From the cell containing the given text, extract its center point as [X, Y] coordinate. 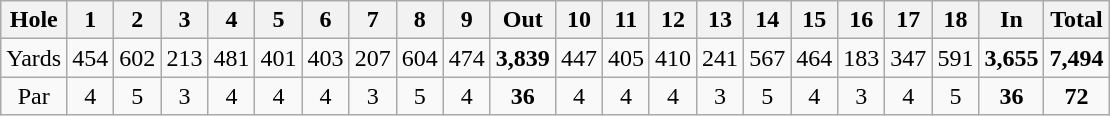
464 [814, 58]
410 [672, 58]
Total [1076, 20]
1 [90, 20]
12 [672, 20]
13 [720, 20]
17 [908, 20]
16 [862, 20]
454 [90, 58]
10 [578, 20]
Par [34, 96]
18 [956, 20]
403 [326, 58]
3,655 [1012, 58]
15 [814, 20]
7 [372, 20]
6 [326, 20]
474 [466, 58]
7,494 [1076, 58]
Yards [34, 58]
9 [466, 20]
241 [720, 58]
3,839 [522, 58]
481 [232, 58]
604 [420, 58]
Out [522, 20]
8 [420, 20]
401 [278, 58]
72 [1076, 96]
347 [908, 58]
11 [626, 20]
2 [138, 20]
In [1012, 20]
567 [768, 58]
405 [626, 58]
591 [956, 58]
14 [768, 20]
207 [372, 58]
602 [138, 58]
183 [862, 58]
213 [184, 58]
Hole [34, 20]
447 [578, 58]
